Find where the given text appears and provide that cell's center as (x, y) coordinate. 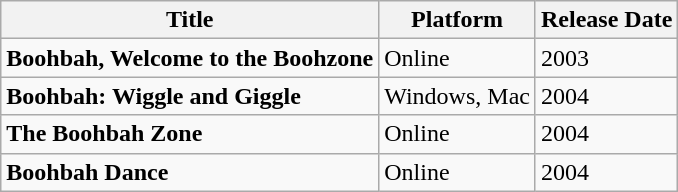
Title (190, 20)
Platform (458, 20)
Boohbah Dance (190, 172)
2003 (606, 58)
Boohbah: Wiggle and Giggle (190, 96)
The Boohbah Zone (190, 134)
Boohbah, Welcome to the Boohzone (190, 58)
Windows, Mac (458, 96)
Release Date (606, 20)
